Locate the cell with the specified text and output its [X, Y] center coordinate. 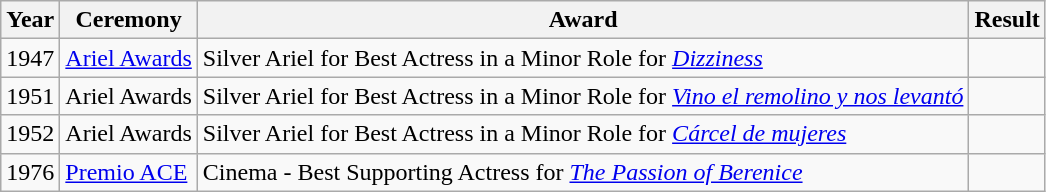
Premio ACE [129, 172]
1951 [30, 96]
Cinema - Best Supporting Actress for The Passion of Berenice [583, 172]
1976 [30, 172]
Result [1007, 20]
Silver Ariel for Best Actress in a Minor Role for Cárcel de mujeres [583, 134]
1947 [30, 58]
Year [30, 20]
Ceremony [129, 20]
Silver Ariel for Best Actress in a Minor Role for Vino el remolino y nos levantó [583, 96]
1952 [30, 134]
Silver Ariel for Best Actress in a Minor Role for Dizziness [583, 58]
Award [583, 20]
